Pinpoint the cell where the given text exists, returning its (x, y) midpoint coordinate. 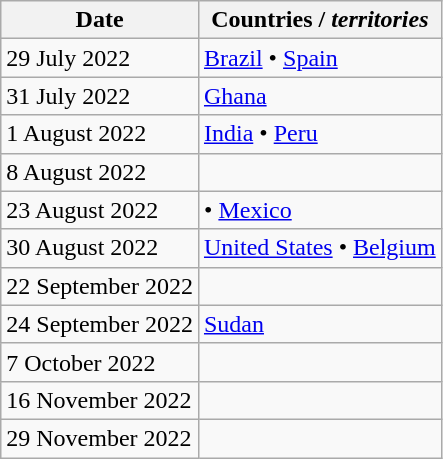
23 August 2022 (100, 210)
Date (100, 20)
29 July 2022 (100, 58)
31 July 2022 (100, 96)
29 November 2022 (100, 438)
United States • Belgium (320, 248)
8 August 2022 (100, 172)
India • Peru (320, 134)
16 November 2022 (100, 400)
Brazil • Spain (320, 58)
24 September 2022 (100, 324)
Ghana (320, 96)
Countries / territories (320, 20)
22 September 2022 (100, 286)
Sudan (320, 324)
• Mexico (320, 210)
7 October 2022 (100, 362)
1 August 2022 (100, 134)
30 August 2022 (100, 248)
